Return (x, y) of the center of cell containing provided text 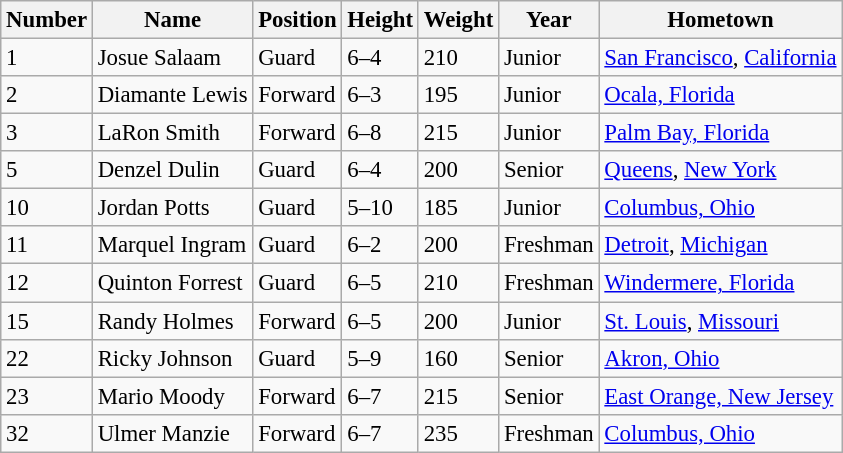
Palm Bay, Florida (720, 133)
Height (380, 20)
11 (47, 245)
Josue Salaam (172, 58)
160 (458, 358)
St. Louis, Missouri (720, 321)
1 (47, 58)
Year (549, 20)
Number (47, 20)
Denzel Dulin (172, 170)
10 (47, 208)
Mario Moody (172, 396)
5 (47, 170)
Queens, New York (720, 170)
23 (47, 396)
32 (47, 433)
22 (47, 358)
LaRon Smith (172, 133)
Weight (458, 20)
3 (47, 133)
Windermere, Florida (720, 283)
12 (47, 283)
San Francisco, California (720, 58)
Ricky Johnson (172, 358)
Ulmer Manzie (172, 433)
East Orange, New Jersey (720, 396)
Position (298, 20)
Name (172, 20)
235 (458, 433)
Diamante Lewis (172, 95)
Ocala, Florida (720, 95)
Quinton Forrest (172, 283)
6–8 (380, 133)
Hometown (720, 20)
2 (47, 95)
5–10 (380, 208)
5–9 (380, 358)
195 (458, 95)
6–2 (380, 245)
Randy Holmes (172, 321)
Detroit, Michigan (720, 245)
15 (47, 321)
Jordan Potts (172, 208)
6–3 (380, 95)
185 (458, 208)
Akron, Ohio (720, 358)
Marquel Ingram (172, 245)
